Provide the [X, Y] coordinate of the cell's center where the given text is located.  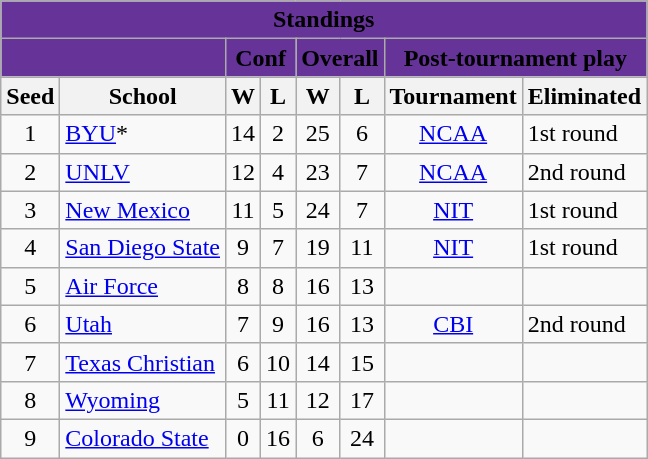
Conf [261, 58]
Seed [30, 96]
1 [30, 134]
Eliminated [584, 96]
0 [244, 438]
19 [318, 248]
25 [318, 134]
Standings [324, 20]
Tournament [453, 96]
3 [30, 210]
School [143, 96]
17 [362, 400]
New Mexico [143, 210]
Texas Christian [143, 362]
Colorado State [143, 438]
Overall [340, 58]
UNLV [143, 172]
23 [318, 172]
San Diego State [143, 248]
15 [362, 362]
Air Force [143, 286]
Wyoming [143, 400]
Post-tournament play [516, 58]
CBI [453, 324]
BYU* [143, 134]
Utah [143, 324]
10 [278, 362]
